For the text-containing cell, return its midpoint in [X, Y] coordinate format. 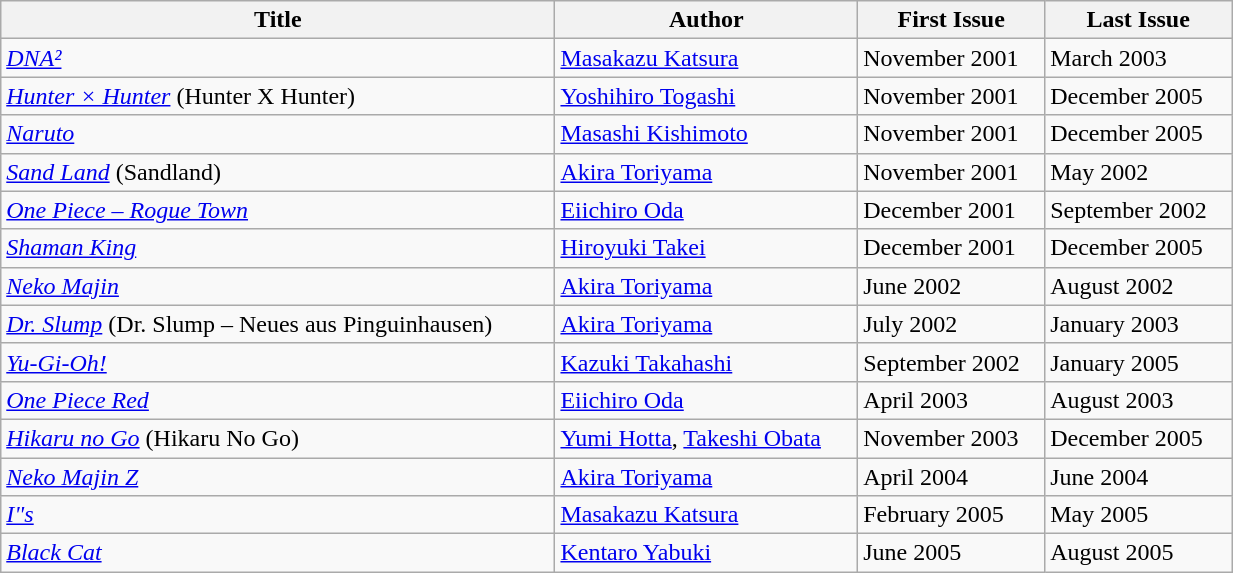
One Piece Red [278, 400]
Sand Land (Sandland) [278, 172]
April 2004 [952, 477]
April 2003 [952, 400]
Kentaro Yabuki [706, 553]
Dr. Slump (Dr. Slump – Neues aus Pinguinhausen) [278, 324]
Masashi Kishimoto [706, 134]
June 2004 [1138, 477]
One Piece – Rogue Town [278, 210]
January 2003 [1138, 324]
May 2002 [1138, 172]
First Issue [952, 20]
Black Cat [278, 553]
Shaman King [278, 248]
August 2005 [1138, 553]
Yoshihiro Togashi [706, 96]
May 2005 [1138, 515]
Title [278, 20]
June 2005 [952, 553]
Author [706, 20]
I"s [278, 515]
Hiroyuki Takei [706, 248]
June 2002 [952, 286]
January 2005 [1138, 362]
Neko Majin [278, 286]
February 2005 [952, 515]
Neko Majin Z [278, 477]
Yu-Gi-Oh! [278, 362]
July 2002 [952, 324]
November 2003 [952, 438]
Last Issue [1138, 20]
March 2003 [1138, 58]
Kazuki Takahashi [706, 362]
August 2002 [1138, 286]
Naruto [278, 134]
DNA² [278, 58]
August 2003 [1138, 400]
Hunter × Hunter (Hunter X Hunter) [278, 96]
Yumi Hotta, Takeshi Obata [706, 438]
Hikaru no Go (Hikaru No Go) [278, 438]
